Find where the given text appears and provide that cell's center as (X, Y) coordinate. 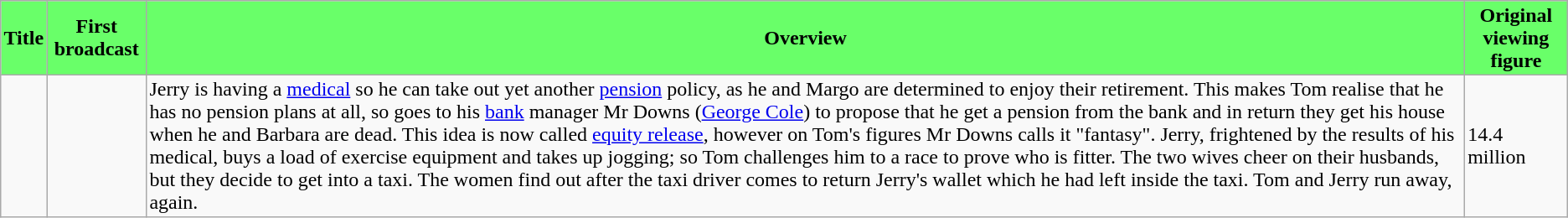
Overview (806, 38)
Title (23, 38)
First broadcast (97, 38)
14.4 million (1516, 146)
Original viewing figure (1516, 38)
